Find where the given text appears and provide that cell's center as (x, y) coordinate. 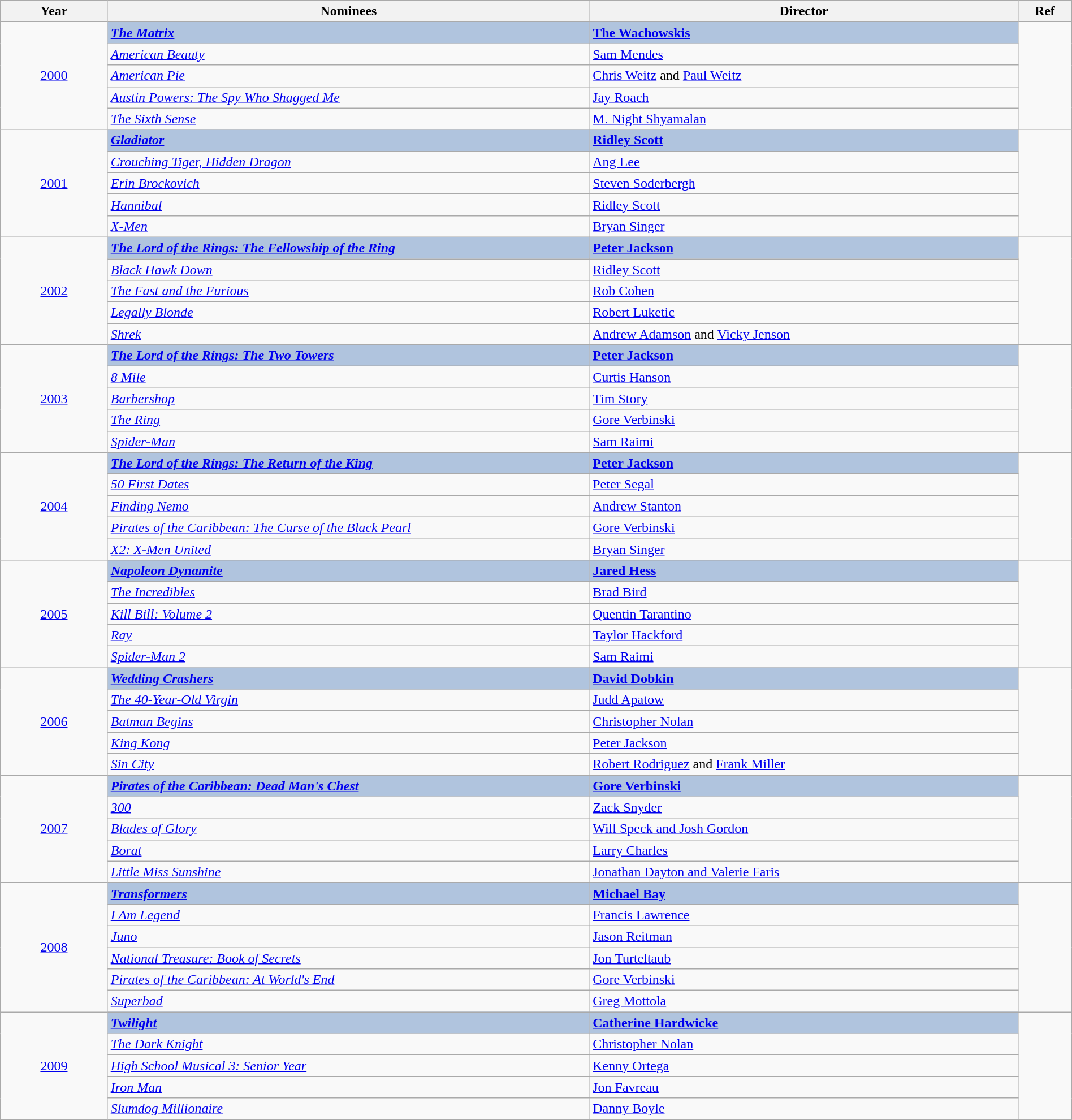
Sin City (348, 764)
The 40-Year-Old Virgin (348, 700)
The Incredibles (348, 592)
Barbershop (348, 399)
Jason Reitman (804, 936)
M. Night Shyamalan (804, 119)
High School Musical 3: Senior Year (348, 1066)
National Treasure: Book of Secrets (348, 958)
Pirates of the Caribbean: The Curse of the Black Pearl (348, 527)
Michael Bay (804, 893)
I Am Legend (348, 915)
Tim Story (804, 399)
Jon Turteltaub (804, 958)
Little Miss Sunshine (348, 872)
2009 (54, 1066)
Catherine Hardwicke (804, 1023)
2008 (54, 947)
Ray (348, 635)
The Dark Knight (348, 1044)
Greg Mottola (804, 1001)
2001 (54, 183)
Rob Cohen (804, 291)
Blades of Glory (348, 829)
Jonathan Dayton and Valerie Faris (804, 872)
Superbad (348, 1001)
2006 (54, 721)
Jay Roach (804, 97)
Andrew Stanton (804, 506)
Ang Lee (804, 162)
Judd Apatow (804, 700)
The Wachowskis (804, 33)
Finding Nemo (348, 506)
Crouching Tiger, Hidden Dragon (348, 162)
Iron Man (348, 1087)
Andrew Adamson and Vicky Jenson (804, 334)
Austin Powers: The Spy Who Shagged Me (348, 97)
Shrek (348, 334)
Year (54, 11)
Francis Lawrence (804, 915)
Robert Luketic (804, 313)
Batman Begins (348, 721)
Ref (1045, 11)
Will Speck and Josh Gordon (804, 829)
Zack Snyder (804, 807)
Kenny Ortega (804, 1066)
Napoleon Dynamite (348, 570)
X-Men (348, 226)
2005 (54, 613)
X2: X-Men United (348, 549)
Legally Blonde (348, 313)
Brad Bird (804, 592)
300 (348, 807)
Peter Segal (804, 485)
Sam Mendes (804, 54)
American Beauty (348, 54)
Pirates of the Caribbean: Dead Man's Chest (348, 786)
Quentin Tarantino (804, 613)
50 First Dates (348, 485)
Juno (348, 936)
2003 (54, 399)
The Lord of the Rings: The Fellowship of the Ring (348, 248)
American Pie (348, 76)
Spider-Man 2 (348, 657)
2007 (54, 829)
Spider-Man (348, 442)
The Fast and the Furious (348, 291)
The Sixth Sense (348, 119)
Gladiator (348, 140)
The Lord of the Rings: The Return of the King (348, 463)
Twilight (348, 1023)
8 Mile (348, 377)
The Matrix (348, 33)
Kill Bill: Volume 2 (348, 613)
Danny Boyle (804, 1109)
King Kong (348, 743)
Erin Brockovich (348, 183)
Jared Hess (804, 570)
The Lord of the Rings: The Two Towers (348, 356)
Hannibal (348, 205)
Borat (348, 850)
2004 (54, 506)
Slumdog Millionaire (348, 1109)
Larry Charles (804, 850)
Curtis Hanson (804, 377)
Taylor Hackford (804, 635)
Steven Soderbergh (804, 183)
Chris Weitz and Paul Weitz (804, 76)
Black Hawk Down (348, 270)
2000 (54, 76)
2002 (54, 291)
Jon Favreau (804, 1087)
David Dobkin (804, 678)
Nominees (348, 11)
Robert Rodriguez and Frank Miller (804, 764)
Pirates of the Caribbean: At World's End (348, 980)
The Ring (348, 420)
Transformers (348, 893)
Director (804, 11)
Wedding Crashers (348, 678)
